Locate the cell with the specified text and output its [X, Y] center coordinate. 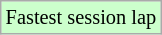
Fastest session lap [81, 17]
